For the text-containing cell, return its midpoint in (X, Y) coordinate format. 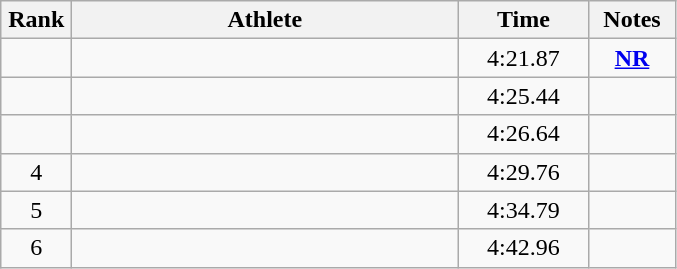
4:42.96 (524, 248)
5 (36, 210)
4 (36, 172)
Time (524, 20)
4:25.44 (524, 96)
NR (632, 58)
Athlete (265, 20)
Rank (36, 20)
4:26.64 (524, 134)
4:34.79 (524, 210)
4:21.87 (524, 58)
4:29.76 (524, 172)
6 (36, 248)
Notes (632, 20)
